Locate the cell with the specified text and output its (x, y) center coordinate. 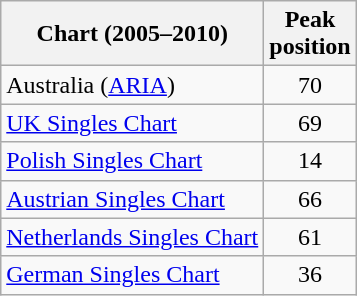
14 (310, 161)
UK Singles Chart (132, 123)
36 (310, 275)
Polish Singles Chart (132, 161)
Australia (ARIA) (132, 85)
German Singles Chart (132, 275)
70 (310, 85)
Peakposition (310, 34)
69 (310, 123)
Netherlands Singles Chart (132, 237)
61 (310, 237)
66 (310, 199)
Austrian Singles Chart (132, 199)
Chart (2005–2010) (132, 34)
